Detect which cell encompasses the target text, then output its (x, y) center coordinate. 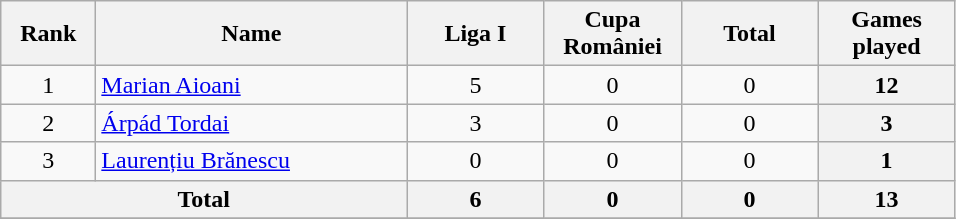
5 (476, 85)
13 (886, 199)
Árpád Tordai (252, 123)
Marian Aioani (252, 85)
Games played (886, 34)
2 (48, 123)
Name (252, 34)
6 (476, 199)
Laurențiu Brănescu (252, 161)
Rank (48, 34)
Cupa României (612, 34)
Liga I (476, 34)
12 (886, 85)
